Scan for the cell matching the given text and deliver its (x, y) coordinate at center. 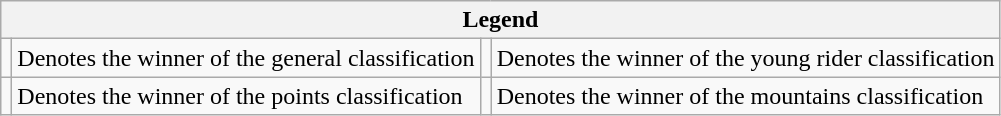
Denotes the winner of the general classification (246, 58)
Denotes the winner of the mountains classification (746, 96)
Legend (500, 20)
Denotes the winner of the points classification (246, 96)
Denotes the winner of the young rider classification (746, 58)
